Provide the [X, Y] coordinate of the cell's center where the given text is located.  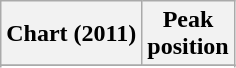
Chart (2011) [72, 34]
Peakposition [188, 34]
